Output the (X, Y) coordinate of the center of the cell containing the given text.  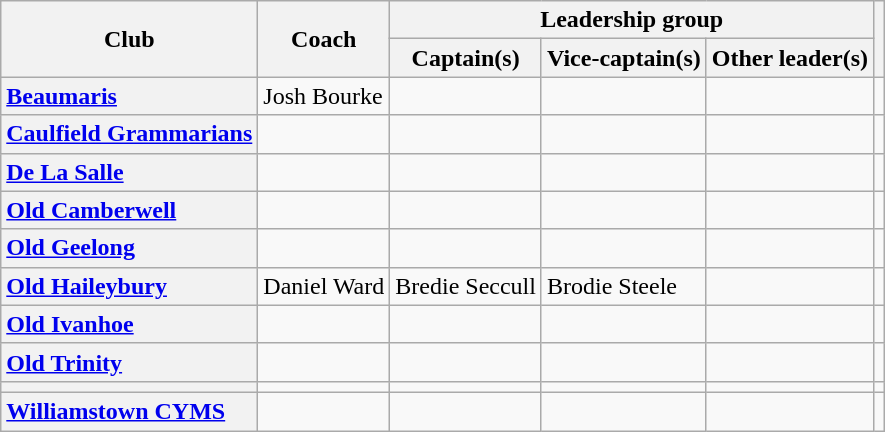
Bredie Seccull (466, 286)
Old Ivanhoe (130, 324)
Captain(s) (466, 58)
Old Trinity (130, 362)
Other leader(s) (790, 58)
Daniel Ward (324, 286)
Old Camberwell (130, 210)
Williamstown CYMS (130, 411)
Club (130, 39)
Caulfield Grammarians (130, 134)
Old Geelong (130, 248)
Leadership group (632, 20)
Old Haileybury (130, 286)
Vice-captain(s) (624, 58)
Josh Bourke (324, 96)
Coach (324, 39)
Beaumaris (130, 96)
De La Salle (130, 172)
Brodie Steele (624, 286)
